Determine the (X, Y) coordinate at the center of the cell enclosing the given text.  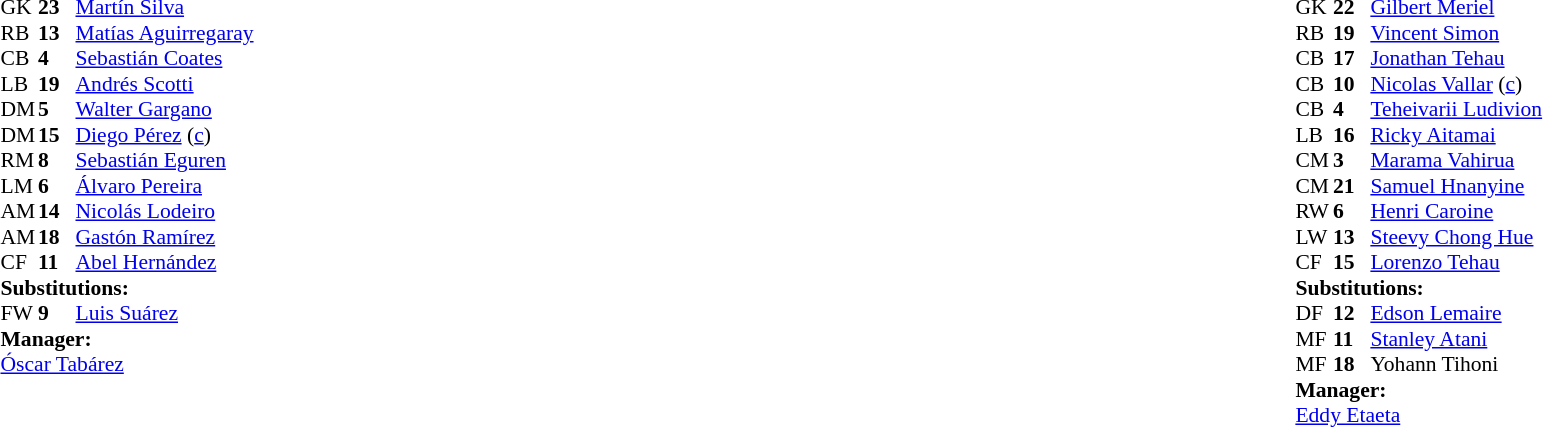
LW (1314, 237)
Steevy Chong Hue (1456, 237)
Teheivarii Ludivion (1456, 109)
12 (1352, 313)
Henri Caroine (1456, 211)
Óscar Tabárez (126, 365)
Vincent Simon (1456, 33)
5 (57, 109)
Abel Hernández (165, 263)
Nicolás Lodeiro (165, 211)
Sebastián Eguren (165, 161)
Álvaro Pereira (165, 186)
Nicolas Vallar (c) (1456, 84)
Ricky Aitamai (1456, 135)
RM (19, 161)
16 (1352, 135)
21 (1352, 186)
3 (1352, 161)
Diego Pérez (c) (165, 135)
LM (19, 186)
Sebastián Coates (165, 59)
Stanley Atani (1456, 339)
Matías Aguirregaray (165, 33)
RW (1314, 211)
DF (1314, 313)
Gastón Ramírez (165, 237)
9 (57, 313)
Marama Vahirua (1456, 161)
Jonathan Tehau (1456, 59)
Luis Suárez (165, 313)
14 (57, 211)
Andrés Scotti (165, 84)
Lorenzo Tehau (1456, 263)
Samuel Hnanyine (1456, 186)
Yohann Tihoni (1456, 365)
8 (57, 161)
17 (1352, 59)
Edson Lemaire (1456, 313)
10 (1352, 84)
Walter Gargano (165, 109)
FW (19, 313)
